Determine the (x, y) coordinate at the center of the cell enclosing the given text.  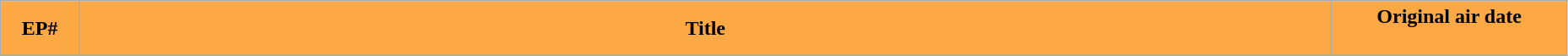
EP# (40, 29)
Original air date (1449, 29)
Title (705, 29)
